Determine the (X, Y) coordinate at the center of the cell enclosing the given text.  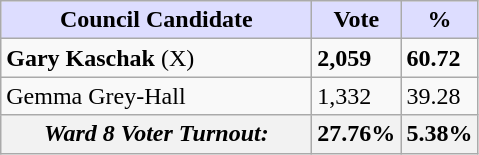
1,332 (356, 96)
60.72 (440, 58)
39.28 (440, 96)
Council Candidate (156, 20)
2,059 (356, 58)
Gary Kaschak (X) (156, 58)
27.76% (356, 134)
% (440, 20)
5.38% (440, 134)
Gemma Grey-Hall (156, 96)
Ward 8 Voter Turnout: (156, 134)
Vote (356, 20)
